Capture the cell that displays the provided text and extract its [x, y] central coordinate. 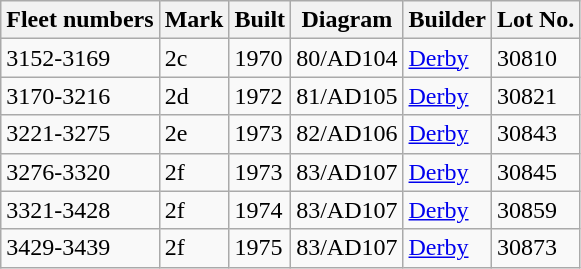
1975 [260, 248]
2c [194, 58]
1972 [260, 96]
81/AD105 [347, 96]
3152-3169 [80, 58]
82/AD106 [347, 134]
2d [194, 96]
3170-3216 [80, 96]
80/AD104 [347, 58]
Fleet numbers [80, 20]
3429-3439 [80, 248]
Builder [447, 20]
3221-3275 [80, 134]
30810 [535, 58]
1974 [260, 210]
3276-3320 [80, 172]
30845 [535, 172]
30821 [535, 96]
Lot No. [535, 20]
Built [260, 20]
30859 [535, 210]
Mark [194, 20]
30873 [535, 248]
1970 [260, 58]
30843 [535, 134]
2e [194, 134]
3321-3428 [80, 210]
Diagram [347, 20]
